Provide the (x, y) coordinate of the cell's center where the given text is located.  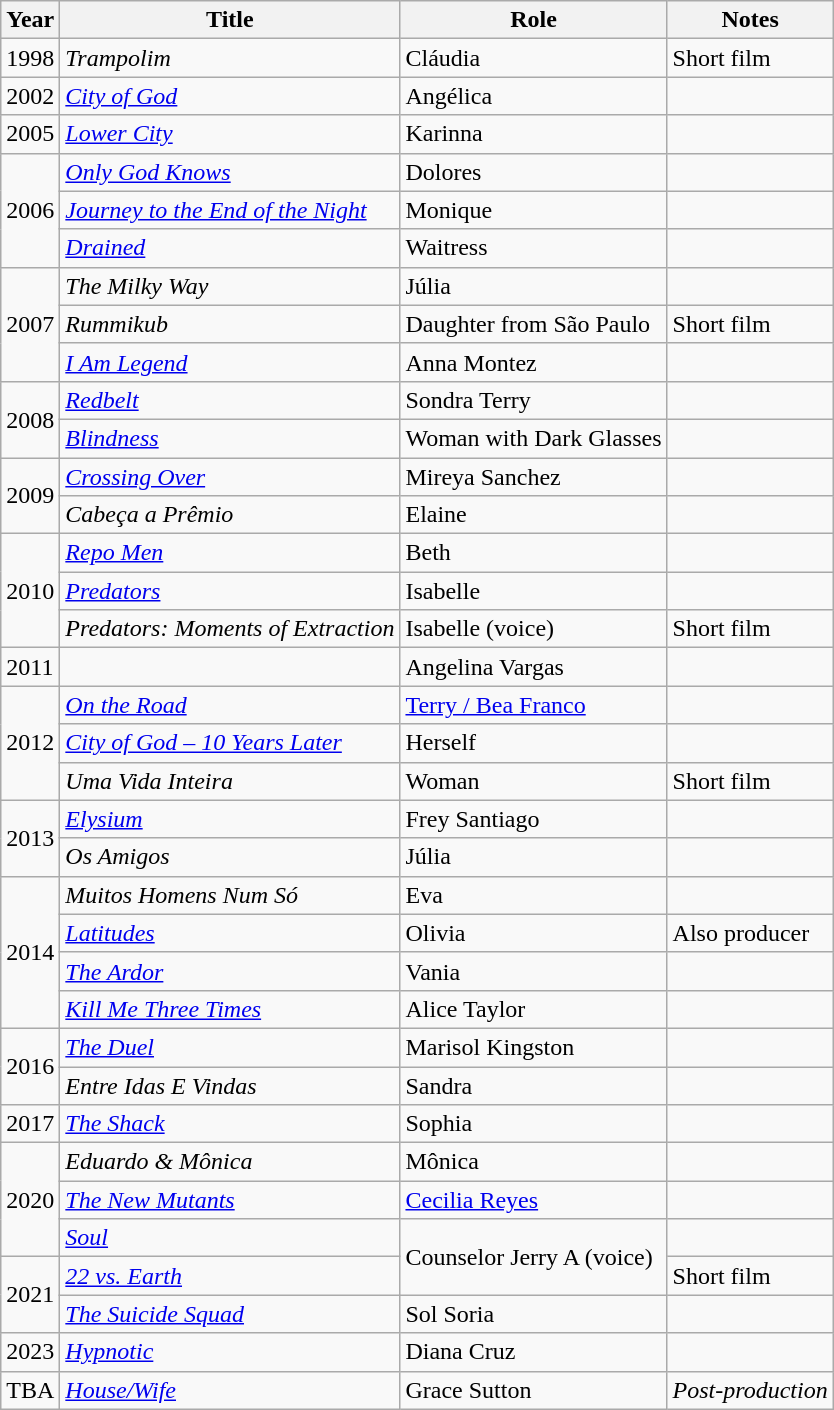
Herself (534, 743)
2005 (30, 134)
City of God (230, 96)
Olivia (534, 933)
Predators: Moments of Extraction (230, 629)
House/Wife (230, 1390)
Sandra (534, 1085)
Mireya Sanchez (534, 477)
City of God – 10 Years Later (230, 743)
2021 (30, 1295)
2016 (30, 1066)
Predators (230, 591)
TBA (30, 1390)
Eduardo & Mônica (230, 1162)
Monique (534, 210)
Dolores (534, 172)
Karinna (534, 134)
Terry / Bea Franco (534, 705)
Muitos Homens Num Só (230, 895)
The Milky Way (230, 286)
Rummikub (230, 324)
Cecilia Reyes (534, 1200)
Grace Sutton (534, 1390)
Beth (534, 553)
The Duel (230, 1047)
Woman with Dark Glasses (534, 438)
Vania (534, 971)
2014 (30, 952)
Eva (534, 895)
Os Amigos (230, 857)
Diana Cruz (534, 1352)
2012 (30, 743)
Woman (534, 781)
2008 (30, 419)
Notes (750, 20)
Isabelle (voice) (534, 629)
Crossing Over (230, 477)
Only God Knows (230, 172)
Entre Idas E Vindas (230, 1085)
22 vs. Earth (230, 1276)
Journey to the End of the Night (230, 210)
I Am Legend (230, 362)
Frey Santiago (534, 819)
Kill Me Three Times (230, 1009)
Lower City (230, 134)
Also producer (750, 933)
2002 (30, 96)
Elaine (534, 515)
Waitress (534, 248)
Latitudes (230, 933)
Year (30, 20)
1998 (30, 58)
Counselor Jerry A (voice) (534, 1257)
2011 (30, 667)
Sol Soria (534, 1314)
The Suicide Squad (230, 1314)
2023 (30, 1352)
Angelina Vargas (534, 667)
2006 (30, 210)
Cláudia (534, 58)
Isabelle (534, 591)
The New Mutants (230, 1200)
The Ardor (230, 971)
On the Road (230, 705)
Redbelt (230, 400)
Repo Men (230, 553)
Angélica (534, 96)
Sondra Terry (534, 400)
Alice Taylor (534, 1009)
Drained (230, 248)
Elysium (230, 819)
2007 (30, 324)
Uma Vida Inteira (230, 781)
Cabeça a Prêmio (230, 515)
Role (534, 20)
The Shack (230, 1124)
Anna Montez (534, 362)
2017 (30, 1124)
Soul (230, 1238)
2010 (30, 591)
Sophia (534, 1124)
Trampolim (230, 58)
Blindness (230, 438)
Post-production (750, 1390)
Hypnotic (230, 1352)
2013 (30, 838)
Title (230, 20)
Mônica (534, 1162)
Marisol Kingston (534, 1047)
Daughter from São Paulo (534, 324)
2009 (30, 496)
2020 (30, 1200)
